Identify which cell holds the provided text, then report its (x, y) central coordinate. 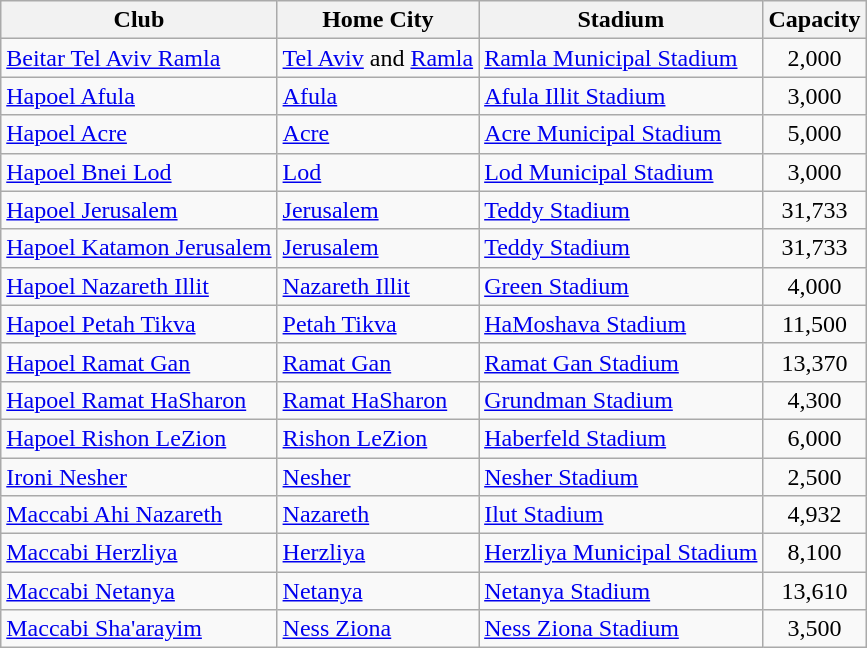
Ironi Nesher (139, 477)
Capacity (814, 20)
Netanya Stadium (621, 591)
Ramla Municipal Stadium (621, 58)
Acre (378, 134)
Hapoel Nazareth Illit (139, 286)
Beitar Tel Aviv Ramla (139, 58)
Maccabi Ahi Nazareth (139, 515)
Afula (378, 96)
Hapoel Rishon LeZion (139, 438)
Tel Aviv and Ramla (378, 58)
Nazareth Illit (378, 286)
Ness Ziona Stadium (621, 629)
13,370 (814, 362)
Ness Ziona (378, 629)
11,500 (814, 324)
Hapoel Petah Tikva (139, 324)
Hapoel Ramat HaSharon (139, 400)
8,100 (814, 553)
Herzliya Municipal Stadium (621, 553)
Home City (378, 20)
Maccabi Herzliya (139, 553)
Rishon LeZion (378, 438)
6,000 (814, 438)
Hapoel Ramat Gan (139, 362)
Hapoel Acre (139, 134)
Stadium (621, 20)
Hapoel Katamon Jerusalem (139, 248)
Petah Tikva (378, 324)
4,300 (814, 400)
Ramat Gan Stadium (621, 362)
2,000 (814, 58)
Ramat Gan (378, 362)
4,932 (814, 515)
HaMoshava Stadium (621, 324)
13,610 (814, 591)
Green Stadium (621, 286)
Ramat HaSharon (378, 400)
Lod (378, 172)
Lod Municipal Stadium (621, 172)
Haberfeld Stadium (621, 438)
Hapoel Jerusalem (139, 210)
Hapoel Bnei Lod (139, 172)
Nesher Stadium (621, 477)
Acre Municipal Stadium (621, 134)
4,000 (814, 286)
Maccabi Netanya (139, 591)
Herzliya (378, 553)
Ilut Stadium (621, 515)
Maccabi Sha'arayim (139, 629)
Grundman Stadium (621, 400)
Nazareth (378, 515)
Club (139, 20)
Netanya (378, 591)
Afula Illit Stadium (621, 96)
5,000 (814, 134)
Nesher (378, 477)
3,500 (814, 629)
Hapoel Afula (139, 96)
2,500 (814, 477)
